Detect which cell encompasses the target text, then output its [x, y] center coordinate. 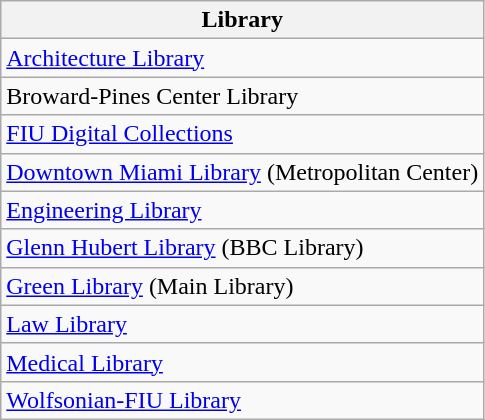
Law Library [242, 324]
FIU Digital Collections [242, 134]
Engineering Library [242, 210]
Library [242, 20]
Downtown Miami Library (Metropolitan Center) [242, 172]
Green Library (Main Library) [242, 286]
Broward-Pines Center Library [242, 96]
Architecture Library [242, 58]
Glenn Hubert Library (BBC Library) [242, 248]
Wolfsonian-FIU Library [242, 400]
Medical Library [242, 362]
